Return (X, Y) of the center of cell containing provided text 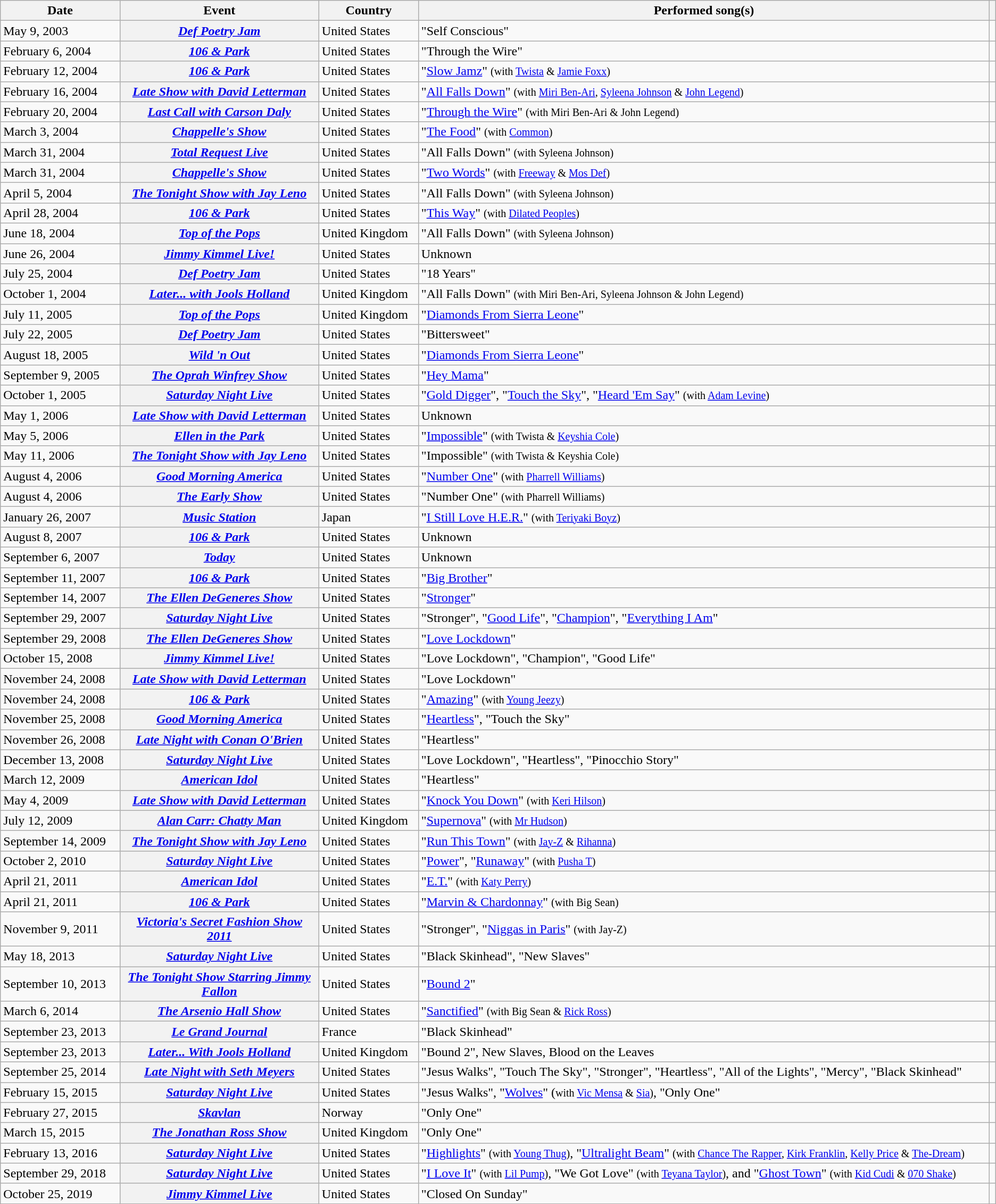
November 25, 2008 (60, 719)
Late Night with Seth Meyers (219, 1072)
March 12, 2009 (60, 780)
March 15, 2015 (60, 1133)
Last Call with Carson Daly (219, 112)
May 1, 2006 (60, 416)
"Closed On Sunday" (703, 1193)
"Stronger", "Niggas in Paris" (with Jay-Z) (703, 929)
Late Night with Conan O'Brien (219, 740)
"Run This Town" (with Jay-Z & Rihanna) (703, 841)
February 15, 2015 (60, 1092)
Victoria's Secret Fashion Show 2011 (219, 929)
Total Request Live (219, 152)
"Love Lockdown", "Heartless", "Pinocchio Story" (703, 760)
February 20, 2004 (60, 112)
May 5, 2006 (60, 436)
May 4, 2009 (60, 800)
"Highlights" (with Young Thug), "Ultralight Beam" (with Chance The Rapper, Kirk Franklin, Kelly Price & The-Dream) (703, 1153)
"This Way" (with Dilated Peoples) (703, 213)
Le Grand Journal (219, 1032)
"Through the Wire" (with Miri Ben-Ari & John Legend) (703, 112)
"Slow Jamz" (with Twista & Jamie Foxx) (703, 71)
November 9, 2011 (60, 929)
The Tonight Show Starring Jimmy Fallon (219, 984)
September 14, 2007 (60, 598)
"Supernova" (with Mr Hudson) (703, 820)
September 29, 2008 (60, 638)
July 11, 2005 (60, 314)
August 8, 2007 (60, 537)
The Jonathan Ross Show (219, 1133)
Later... with Jools Holland (219, 294)
"I Still Love H.E.R." (with Teriyaki Boyz) (703, 517)
Country (368, 11)
"Black Skinhead", "New Slaves" (703, 957)
August 18, 2005 (60, 355)
October 1, 2005 (60, 395)
February 13, 2016 (60, 1153)
October 2, 2010 (60, 861)
"Stronger" (703, 598)
February 16, 2004 (60, 92)
January 26, 2007 (60, 517)
Event (219, 11)
"Sanctified" (with Big Sean & Rick Ross) (703, 1011)
May 9, 2003 (60, 31)
"Love Lockdown", "Champion", "Good Life" (703, 659)
"Jesus Walks", "Touch The Sky", "Stronger", "Heartless", "All of the Lights", "Mercy", "Black Skinhead" (703, 1072)
October 25, 2019 (60, 1193)
Today (219, 557)
"Marvin & Chardonnay" (with Big Sean) (703, 902)
September 29, 2018 (60, 1173)
July 12, 2009 (60, 820)
November 26, 2008 (60, 740)
July 22, 2005 (60, 335)
"Jesus Walks", "Wolves" (with Vic Mensa & Sia), "Only One" (703, 1092)
Norway (368, 1112)
Date (60, 11)
The Arsenio Hall Show (219, 1011)
The Early Show (219, 496)
"Stronger", "Good Life", "Champion", "Everything I Am" (703, 618)
"Gold Digger", "Touch the Sky", "Heard 'Em Say" (with Adam Levine) (703, 395)
"Bound 2" (703, 984)
Performed song(s) (703, 11)
"Through the Wire" (703, 51)
"Bittersweet" (703, 335)
June 26, 2004 (60, 254)
December 13, 2008 (60, 760)
July 25, 2004 (60, 274)
September 9, 2005 (60, 375)
September 14, 2009 (60, 841)
March 6, 2014 (60, 1011)
"Big Brother" (703, 577)
"Heartless", "Touch the Sky" (703, 719)
The Oprah Winfrey Show (219, 375)
February 6, 2004 (60, 51)
France (368, 1032)
May 18, 2013 (60, 957)
"Self Conscious" (703, 31)
February 27, 2015 (60, 1112)
April 28, 2004 (60, 213)
September 25, 2014 (60, 1072)
Skavlan (219, 1112)
Japan (368, 517)
"Two Words" (with Freeway & Mos Def) (703, 172)
"Black Skinhead" (703, 1032)
"Hey Mama" (703, 375)
Ellen in the Park (219, 436)
March 3, 2004 (60, 132)
Later... With Jools Holland (219, 1052)
"E.T." (with Katy Perry) (703, 881)
"Power", "Runaway" (with Pusha T) (703, 861)
"18 Years" (703, 274)
September 11, 2007 (60, 577)
October 15, 2008 (60, 659)
Alan Carr: Chatty Man (219, 820)
April 5, 2004 (60, 193)
June 18, 2004 (60, 233)
"The Food" (with Common) (703, 132)
September 10, 2013 (60, 984)
September 6, 2007 (60, 557)
"Bound 2", New Slaves, Blood on the Leaves (703, 1052)
Wild 'n Out (219, 355)
"Amazing" (with Young Jeezy) (703, 699)
Jimmy Kimmel Live (219, 1193)
October 1, 2004 (60, 294)
May 11, 2006 (60, 456)
"I Love It" (with Lil Pump), "We Got Love" (with Teyana Taylor), and "Ghost Town" (with Kid Cudi & 070 Shake) (703, 1173)
"Knock You Down" (with Keri Hilson) (703, 800)
Music Station (219, 517)
February 12, 2004 (60, 71)
September 29, 2007 (60, 618)
